Capture the cell that displays the provided text and extract its (X, Y) central coordinate. 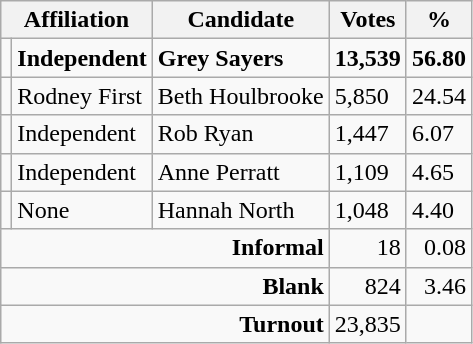
4.65 (438, 172)
None (82, 210)
0.08 (438, 248)
Candidate (240, 20)
4.40 (438, 210)
Grey Sayers (240, 58)
18 (368, 248)
6.07 (438, 134)
1,447 (368, 134)
Affiliation (77, 20)
Votes (368, 20)
Turnout (166, 324)
Beth Houlbrooke (240, 96)
Rodney First (82, 96)
56.80 (438, 58)
Anne Perratt (240, 172)
Informal (166, 248)
824 (368, 286)
23,835 (368, 324)
Blank (166, 286)
Hannah North (240, 210)
% (438, 20)
1,109 (368, 172)
1,048 (368, 210)
24.54 (438, 96)
13,539 (368, 58)
Rob Ryan (240, 134)
5,850 (368, 96)
3.46 (438, 286)
